Output the [X, Y] coordinate of the center of the cell containing the given text.  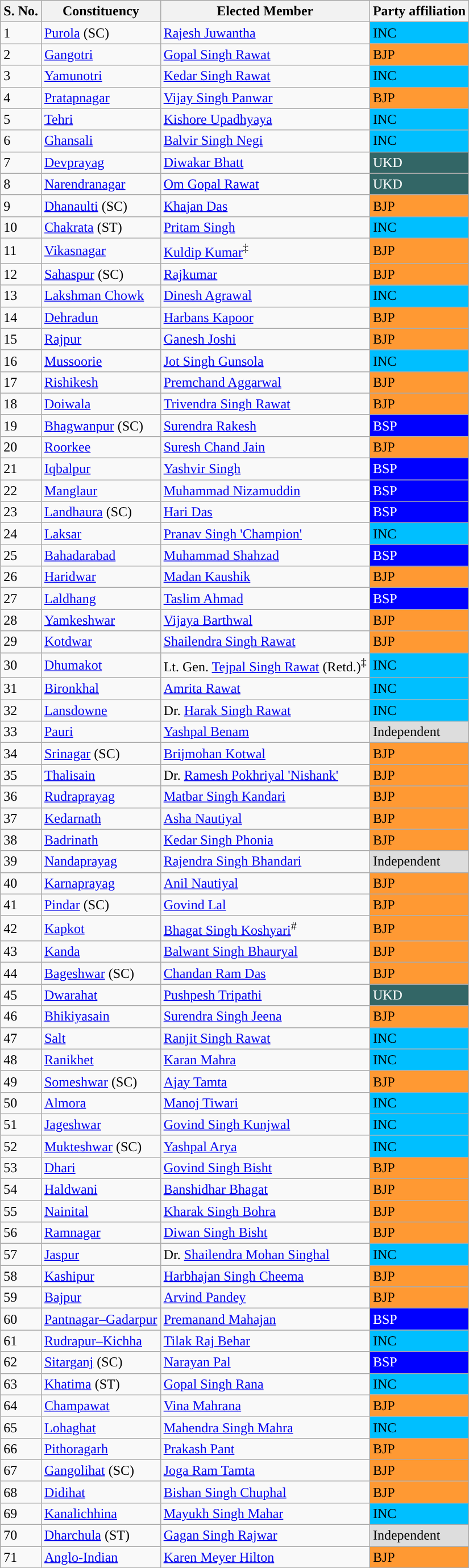
Dr. Shailendra Mohan Singhal [265, 1255]
Balwant Singh Bhauryal [265, 952]
Dhumakot [101, 666]
38 [21, 840]
Kedarnath [101, 818]
Dharchula (ST) [101, 1536]
Prakash Pant [265, 1449]
Kedar Singh Phonia [265, 840]
20 [21, 447]
Yashvir Singh [265, 469]
Gangotri [101, 55]
Laldhang [101, 599]
11 [21, 251]
Gopal Singh Rawat [265, 55]
Taslim Ahmad [265, 599]
Bhagat Singh Koshyari# [265, 928]
Pithoragarh [101, 1449]
57 [21, 1255]
Party affiliation [419, 11]
54 [21, 1190]
Surendra Rakesh [265, 425]
60 [21, 1319]
40 [21, 883]
Karan Mahra [265, 1060]
Pantnagar–Gadarpur [101, 1319]
Didihat [101, 1492]
Madan Kaushik [265, 577]
Premchand Aggarwal [265, 382]
Karen Meyer Hilton [265, 1557]
Rajpur [101, 339]
Chandan Ram Das [265, 973]
14 [21, 317]
34 [21, 754]
S. No. [21, 11]
Harbhajan Singh Cheema [265, 1276]
53 [21, 1168]
71 [21, 1557]
45 [21, 995]
Ajay Tamta [265, 1081]
Mahendra Singh Mahra [265, 1427]
Khajan Das [265, 206]
22 [21, 491]
Premanand Mahajan [265, 1319]
18 [21, 404]
Ramnagar [101, 1233]
47 [21, 1038]
35 [21, 775]
64 [21, 1406]
65 [21, 1427]
Tilak Raj Behar [265, 1341]
21 [21, 469]
Pratapnagar [101, 98]
28 [21, 620]
49 [21, 1081]
26 [21, 577]
Ghansali [101, 141]
Lt. Gen. Tejpal Singh Rawat (Retd.)‡ [265, 666]
Karnaprayag [101, 883]
Muhammad Shahzad [265, 555]
Govind Singh Bisht [265, 1168]
52 [21, 1146]
Badrinath [101, 840]
9 [21, 206]
Champawat [101, 1406]
Purola (SC) [101, 33]
Joga Ram Tamta [265, 1470]
Amrita Rawat [265, 689]
4 [21, 98]
Muhammad Nizamuddin [265, 491]
70 [21, 1536]
Om Gopal Rawat [265, 184]
50 [21, 1103]
59 [21, 1298]
41 [21, 905]
Lansdowne [101, 710]
Laksar [101, 534]
7 [21, 162]
Haridwar [101, 577]
Lohaghat [101, 1427]
Arvind Pandey [265, 1298]
67 [21, 1470]
55 [21, 1211]
Dhari [101, 1168]
Gagan Singh Rajwar [265, 1536]
Yashpal Benam [265, 732]
Dr. Ramesh Pokhriyal 'Nishank' [265, 775]
51 [21, 1124]
Bageshwar (SC) [101, 973]
Chakrata (ST) [101, 227]
27 [21, 599]
58 [21, 1276]
Gopal Singh Rana [265, 1384]
17 [21, 382]
42 [21, 928]
29 [21, 642]
Kanalichhina [101, 1514]
Kanda [101, 952]
23 [21, 512]
Rajendra Singh Bhandari [265, 862]
Kedar Singh Rawat [265, 76]
61 [21, 1341]
Ganesh Joshi [265, 339]
Salt [101, 1038]
1 [21, 33]
Landhaura (SC) [101, 512]
Bahadarabad [101, 555]
Bishan Singh Chuphal [265, 1492]
Kotdwar [101, 642]
Narendranagar [101, 184]
Pindar (SC) [101, 905]
39 [21, 862]
Manoj Tiwari [265, 1103]
68 [21, 1492]
Diwakar Bhatt [265, 162]
Surendra Singh Jeena [265, 1017]
Suresh Chand Jain [265, 447]
Iqbalpur [101, 469]
Yamunotri [101, 76]
69 [21, 1514]
Someshwar (SC) [101, 1081]
Rudrapur–Kichha [101, 1341]
Dr. Harak Singh Rawat [265, 710]
Pritam Singh [265, 227]
Doiwala [101, 404]
Pauri [101, 732]
Harbans Kapoor [265, 317]
Manglaur [101, 491]
Rajkumar [265, 274]
3 [21, 76]
5 [21, 119]
Shailendra Singh Rawat [265, 642]
Dwarahat [101, 995]
Sahaspur (SC) [101, 274]
Gangolihat (SC) [101, 1470]
Tehri [101, 119]
Hari Das [265, 512]
Asha Nautiyal [265, 818]
43 [21, 952]
Jot Singh Gunsola [265, 361]
13 [21, 296]
Dehradun [101, 317]
30 [21, 666]
Vijaya Barthwal [265, 620]
12 [21, 274]
Yamkeshwar [101, 620]
Elected Member [265, 11]
Bhikiyasain [101, 1017]
10 [21, 227]
19 [21, 425]
15 [21, 339]
Banshidhar Bhagat [265, 1190]
Srinagar (SC) [101, 754]
Anil Nautiyal [265, 883]
16 [21, 361]
Devprayag [101, 162]
Yashpal Arya [265, 1146]
33 [21, 732]
Rudraprayag [101, 797]
Pranav Singh 'Champion' [265, 534]
Nandaprayag [101, 862]
Dhanaulti (SC) [101, 206]
44 [21, 973]
Khatima (ST) [101, 1384]
46 [21, 1017]
Anglo-Indian [101, 1557]
Rajesh Juwantha [265, 33]
Bhagwanpur (SC) [101, 425]
Kashipur [101, 1276]
56 [21, 1233]
66 [21, 1449]
Ranjit Singh Rawat [265, 1038]
Narayan Pal [265, 1362]
Haldwani [101, 1190]
Bironkhal [101, 689]
Balvir Singh Negi [265, 141]
Ranikhet [101, 1060]
Almora [101, 1103]
Kuldip Kumar‡ [265, 251]
36 [21, 797]
Jageshwar [101, 1124]
Roorkee [101, 447]
Jaspur [101, 1255]
Dinesh Agrawal [265, 296]
Diwan Singh Bisht [265, 1233]
Govind Lal [265, 905]
Brijmohan Kotwal [265, 754]
Govind Singh Kunjwal [265, 1124]
37 [21, 818]
Pushpesh Tripathi [265, 995]
Bajpur [101, 1298]
Trivendra Singh Rawat [265, 404]
Mussoorie [101, 361]
Vina Mahrana [265, 1406]
2 [21, 55]
Sitarganj (SC) [101, 1362]
32 [21, 710]
Vijay Singh Panwar [265, 98]
Constituency [101, 11]
24 [21, 534]
Kishore Upadhyaya [265, 119]
62 [21, 1362]
48 [21, 1060]
Nainital [101, 1211]
31 [21, 689]
Mayukh Singh Mahar [265, 1514]
Rishikesh [101, 382]
63 [21, 1384]
Vikasnagar [101, 251]
Kapkot [101, 928]
Lakshman Chowk [101, 296]
6 [21, 141]
Kharak Singh Bohra [265, 1211]
Mukteshwar (SC) [101, 1146]
25 [21, 555]
Matbar Singh Kandari [265, 797]
8 [21, 184]
Thalisain [101, 775]
